Identify which cell holds the provided text, then report its [x, y] central coordinate. 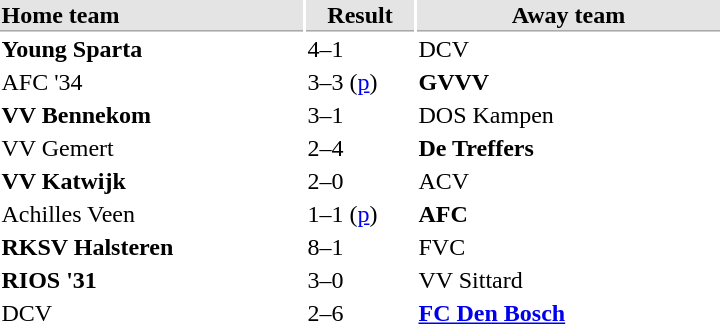
DOS Kampen [568, 115]
AFC [568, 215]
RKSV Halsteren [152, 247]
8–1 [360, 247]
RIOS '31 [152, 281]
3–3 (p) [360, 83]
1–1 (p) [360, 215]
VV Bennekom [152, 115]
3–1 [360, 115]
VV Sittard [568, 281]
DCV [568, 49]
ACV [568, 181]
Away team [568, 16]
Home team [152, 16]
De Treffers [568, 149]
AFC '34 [152, 83]
Result [360, 16]
2–4 [360, 149]
FVC [568, 247]
Achilles Veen [152, 215]
2–0 [360, 181]
Young Sparta [152, 49]
VV Katwijk [152, 181]
VV Gemert [152, 149]
GVVV [568, 83]
3–0 [360, 281]
4–1 [360, 49]
